Determine the [x, y] coordinate at the center of the cell enclosing the given text.  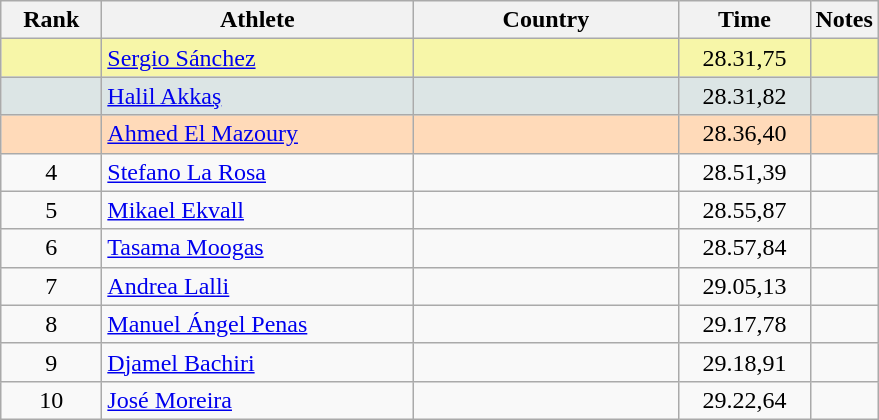
Rank [52, 20]
Athlete [258, 20]
28.31,82 [744, 96]
José Moreira [258, 400]
10 [52, 400]
Mikael Ekvall [258, 210]
Manuel Ángel Penas [258, 324]
Sergio Sánchez [258, 58]
Stefano La Rosa [258, 172]
9 [52, 362]
Djamel Bachiri [258, 362]
Time [744, 20]
28.51,39 [744, 172]
28.55,87 [744, 210]
Tasama Moogas [258, 248]
6 [52, 248]
Notes [844, 20]
7 [52, 286]
28.36,40 [744, 134]
29.22,64 [744, 400]
29.18,91 [744, 362]
5 [52, 210]
4 [52, 172]
28.57,84 [744, 248]
29.05,13 [744, 286]
Andrea Lalli [258, 286]
8 [52, 324]
Ahmed El Mazoury [258, 134]
28.31,75 [744, 58]
Country [546, 20]
Halil Akkaş [258, 96]
29.17,78 [744, 324]
